Return (X, Y) of the center of cell containing provided text 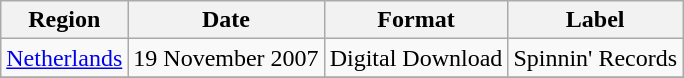
Region (64, 20)
Digital Download (416, 58)
Netherlands (64, 58)
Format (416, 20)
Spinnin' Records (596, 58)
19 November 2007 (226, 58)
Label (596, 20)
Date (226, 20)
